Pinpoint the cell where the given text exists, returning its [X, Y] midpoint coordinate. 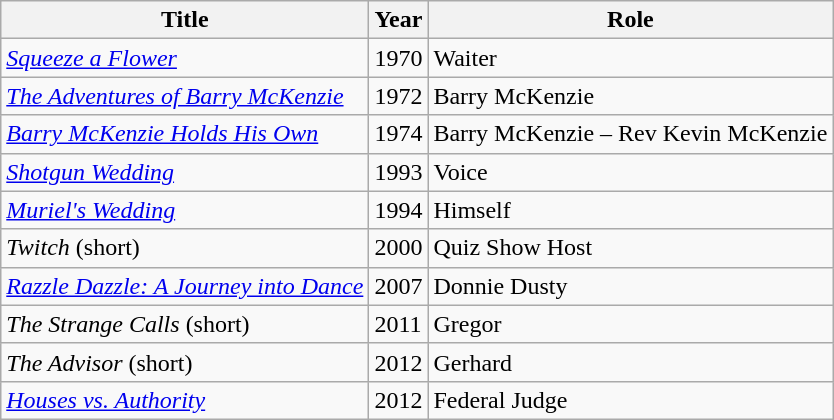
Himself [630, 210]
The Adventures of Barry McKenzie [185, 96]
Gerhard [630, 362]
Donnie Dusty [630, 286]
2007 [398, 286]
Voice [630, 172]
Federal Judge [630, 400]
1970 [398, 58]
Barry McKenzie – Rev Kevin McKenzie [630, 134]
Barry McKenzie Holds His Own [185, 134]
Waiter [630, 58]
The Advisor (short) [185, 362]
Year [398, 20]
Gregor [630, 324]
Title [185, 20]
Muriel's Wedding [185, 210]
1994 [398, 210]
Razzle Dazzle: A Journey into Dance [185, 286]
2011 [398, 324]
2000 [398, 248]
1993 [398, 172]
1972 [398, 96]
Squeeze a Flower [185, 58]
Quiz Show Host [630, 248]
Shotgun Wedding [185, 172]
Houses vs. Authority [185, 400]
Barry McKenzie [630, 96]
1974 [398, 134]
Role [630, 20]
The Strange Calls (short) [185, 324]
Twitch (short) [185, 248]
